Return (x, y) of the center of cell containing provided text 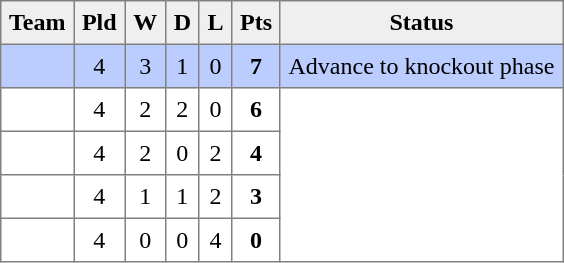
Pld (100, 23)
Advance to knockout phase (421, 66)
Status (421, 23)
Pts (256, 23)
7 (256, 66)
6 (256, 110)
L (216, 23)
W (145, 23)
D (182, 23)
Team (38, 23)
